Scan for the cell matching the given text and deliver its [x, y] coordinate at center. 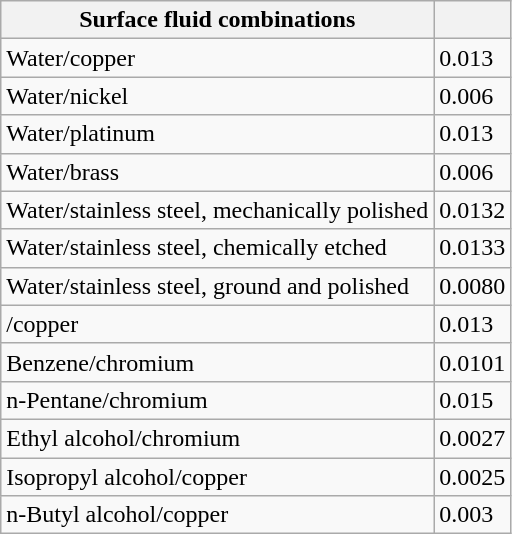
Water/copper [218, 58]
Water/stainless steel, ground and polished [218, 286]
n-Pentane/chromium [218, 400]
Water/stainless steel, chemically etched [218, 248]
Isopropyl alcohol/copper [218, 477]
n-Butyl alcohol/copper [218, 515]
0.0027 [472, 438]
0.0132 [472, 210]
Benzene/chromium [218, 362]
/copper [218, 324]
0.0080 [472, 286]
Water/brass [218, 172]
Surface fluid combinations [218, 20]
Water/platinum [218, 134]
0.015 [472, 400]
Ethyl alcohol/chromium [218, 438]
0.0133 [472, 248]
0.003 [472, 515]
0.0025 [472, 477]
Water/nickel [218, 96]
0.0101 [472, 362]
Water/stainless steel, mechanically polished [218, 210]
